Extract the [x, y] coordinate from the center of the cell holding the provided text.  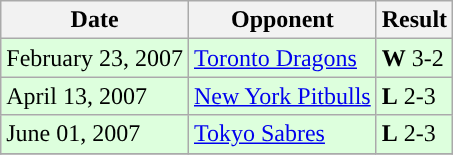
Tokyo Sabres [282, 134]
Date [95, 20]
New York Pitbulls [282, 96]
W 3-2 [414, 58]
Opponent [282, 20]
Result [414, 20]
February 23, 2007 [95, 58]
June 01, 2007 [95, 134]
April 13, 2007 [95, 96]
Toronto Dragons [282, 58]
